For the text-containing cell, return its midpoint in (x, y) coordinate format. 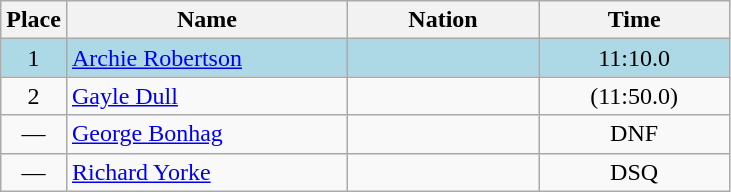
Nation (444, 20)
DSQ (634, 172)
George Bonhag (206, 134)
Archie Robertson (206, 58)
Name (206, 20)
11:10.0 (634, 58)
2 (34, 96)
Gayle Dull (206, 96)
(11:50.0) (634, 96)
Place (34, 20)
1 (34, 58)
DNF (634, 134)
Time (634, 20)
Richard Yorke (206, 172)
